For the text-containing cell, return its midpoint in (x, y) coordinate format. 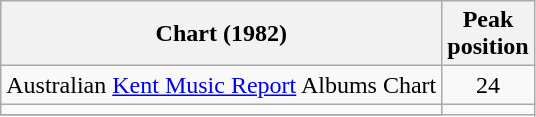
Peakposition (488, 34)
24 (488, 85)
Australian Kent Music Report Albums Chart (222, 85)
Chart (1982) (222, 34)
